Return (X, Y) of the center of cell containing provided text 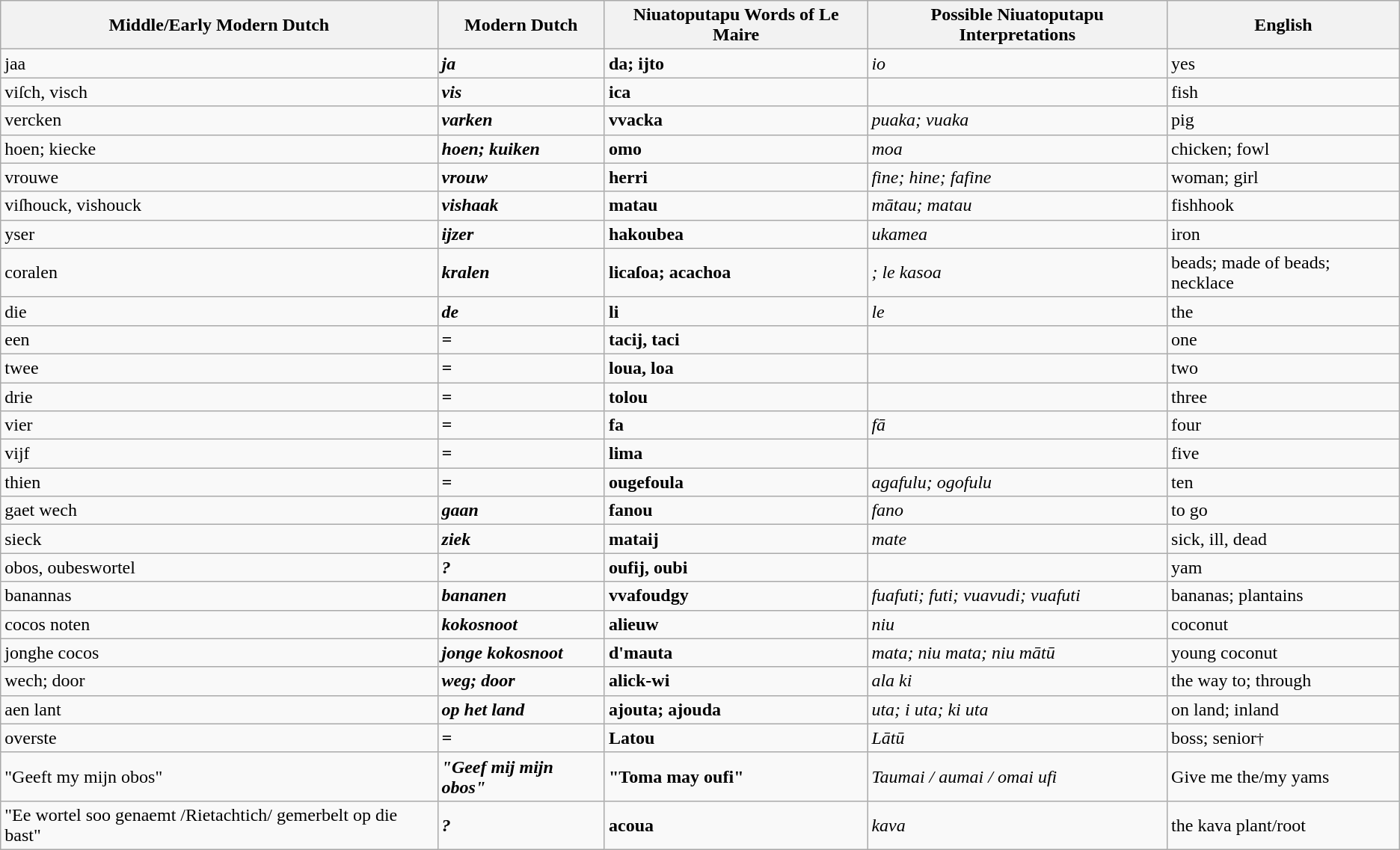
ala ki (1017, 681)
kava (1017, 825)
hakoubea (736, 234)
ziek (521, 539)
ukamea (1017, 234)
gaet wech (219, 511)
on land; inland (1283, 709)
yes (1283, 64)
overste (219, 738)
hoen; kuiken (521, 149)
fish (1283, 92)
"Geeft my mijn obos" (219, 776)
alieuw (736, 624)
Possible Niuatoputapu Interpretations (1017, 25)
viſch, visch (219, 92)
jaa (219, 64)
tolou (736, 397)
oufij, oubi (736, 567)
een (219, 339)
ten (1283, 482)
fishhook (1283, 206)
niu (1017, 624)
fa (736, 425)
coconut (1283, 624)
puaka; vuaka (1017, 120)
viſhouck, vishouck (219, 206)
the kava plant/root (1283, 825)
the (1283, 311)
"Geef mij mijn obos" (521, 776)
ijzer (521, 234)
loua, loa (736, 368)
vishaak (521, 206)
aen lant (219, 709)
vercken (219, 120)
wech; door (219, 681)
da; ijto (736, 64)
kokosnoot (521, 624)
varken (521, 120)
hoen; kiecke (219, 149)
op het land (521, 709)
li (736, 311)
two (1283, 368)
uta; i uta; ki uta (1017, 709)
Niuatoputapu Words of Le Maire (736, 25)
Middle/Early Modern Dutch (219, 25)
herri (736, 177)
sieck (219, 539)
fā (1017, 425)
Latou (736, 738)
ajouta; ajouda (736, 709)
acoua (736, 825)
ougefoula (736, 482)
mataij (736, 539)
vis (521, 92)
die (219, 311)
English (1283, 25)
five (1283, 454)
mātau; matau (1017, 206)
sick, ill, dead (1283, 539)
Modern Dutch (521, 25)
beads; made of beads; necklace (1283, 272)
fuafuti; futi; vuavudi; vuafuti (1017, 596)
Lātū (1017, 738)
twee (219, 368)
agafulu; ogofulu (1017, 482)
obos, oubeswortel (219, 567)
coralen (219, 272)
licaſoa; acachoa (736, 272)
the way to; through (1283, 681)
moa (1017, 149)
to go (1283, 511)
fanou (736, 511)
vrouwe (219, 177)
kralen (521, 272)
vvacka (736, 120)
cocos noten (219, 624)
tacij, taci (736, 339)
mate (1017, 539)
weg; door (521, 681)
bananas; plantains (1283, 596)
jonghe cocos (219, 653)
"Ee wortel soo genaemt /Rietachtich/ gemerbelt op die bast" (219, 825)
banannas (219, 596)
drie (219, 397)
woman; girl (1283, 177)
matau (736, 206)
mata; niu mata; niu mātū (1017, 653)
one (1283, 339)
yam (1283, 567)
Taumai / aumai / omai ufi (1017, 776)
four (1283, 425)
gaan (521, 511)
lima (736, 454)
omo (736, 149)
three (1283, 397)
ica (736, 92)
le (1017, 311)
"Toma may oufi" (736, 776)
d'mauta (736, 653)
boss; senior† (1283, 738)
iron (1283, 234)
ja (521, 64)
vijf (219, 454)
yser (219, 234)
fano (1017, 511)
bananen (521, 596)
fine; hine; fafine (1017, 177)
pig (1283, 120)
alick-wi (736, 681)
de (521, 311)
vvafoudgy (736, 596)
; le kasoa (1017, 272)
vier (219, 425)
jonge kokosnoot (521, 653)
young coconut (1283, 653)
thien (219, 482)
io (1017, 64)
Give me the/my yams (1283, 776)
chicken; fowl (1283, 149)
vrouw (521, 177)
